Find where the given text appears and provide that cell's center as (x, y) coordinate. 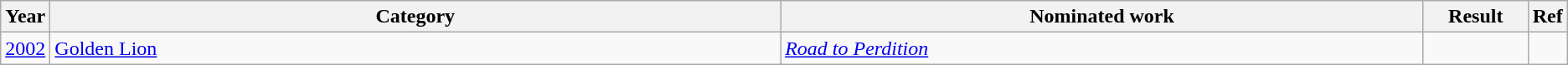
Year (25, 17)
Road to Perdition (1102, 48)
Ref (1548, 17)
Golden Lion (415, 48)
Nominated work (1102, 17)
Category (415, 17)
Result (1476, 17)
2002 (25, 48)
